For the text-containing cell, return its midpoint in (x, y) coordinate format. 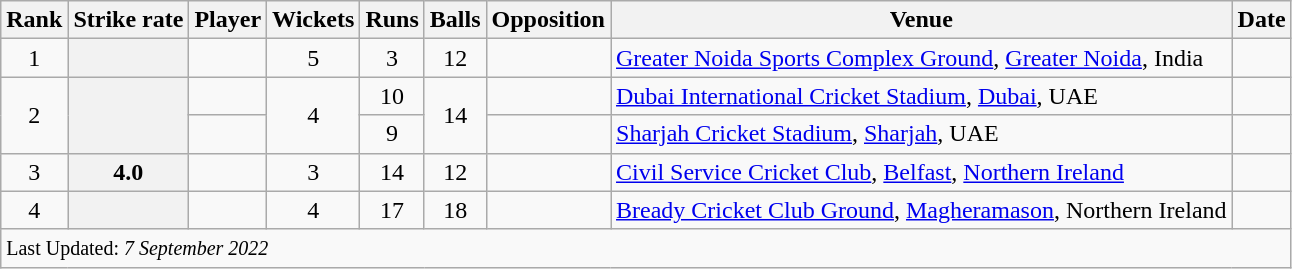
Greater Noida Sports Complex Ground, Greater Noida, India (921, 58)
Last Updated: 7 September 2022 (646, 248)
Rank (34, 20)
Wickets (314, 20)
1 (34, 58)
17 (392, 210)
Sharjah Cricket Stadium, Sharjah, UAE (921, 134)
10 (392, 96)
Bready Cricket Club Ground, Magheramason, Northern Ireland (921, 210)
Dubai International Cricket Stadium, Dubai, UAE (921, 96)
Date (1262, 20)
9 (392, 134)
4.0 (128, 172)
18 (455, 210)
Balls (455, 20)
Civil Service Cricket Club, Belfast, Northern Ireland (921, 172)
Strike rate (128, 20)
5 (314, 58)
Venue (921, 20)
2 (34, 115)
Runs (392, 20)
Player (228, 20)
Opposition (548, 20)
